Extract the [x, y] coordinate from the center of the cell holding the provided text.  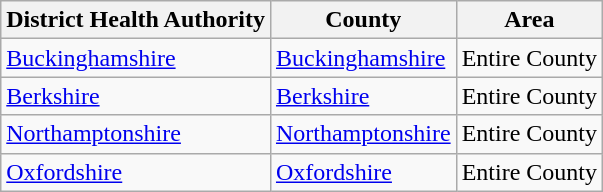
District Health Authority [136, 20]
Area [529, 20]
County [363, 20]
